Locate the cell with the specified text and output its (x, y) center coordinate. 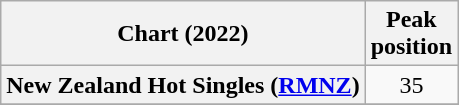
Peakposition (411, 34)
New Zealand Hot Singles (RMNZ) (183, 85)
Chart (2022) (183, 34)
35 (411, 85)
